For the text-containing cell, return its midpoint in (x, y) coordinate format. 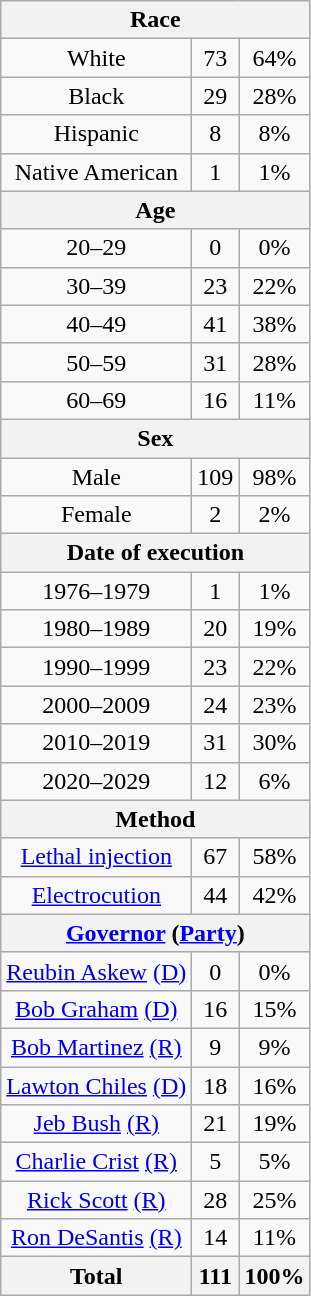
Rick Scott (R) (96, 1200)
2% (274, 515)
24 (216, 705)
9% (274, 1047)
1980–1989 (96, 629)
41 (216, 324)
15% (274, 1009)
1976–1979 (96, 591)
109 (216, 477)
White (96, 58)
58% (274, 857)
28 (216, 1200)
Electrocution (96, 895)
12 (216, 781)
44 (216, 895)
Race (156, 20)
Reubin Askew (D) (96, 971)
111 (216, 1276)
18 (216, 1085)
2020–2029 (96, 781)
40–49 (96, 324)
2010–2019 (96, 743)
Bob Graham (D) (96, 1009)
2 (216, 515)
64% (274, 58)
8 (216, 134)
Lethal injection (96, 857)
21 (216, 1124)
Sex (156, 438)
29 (216, 96)
6% (274, 781)
Black (96, 96)
Lawton Chiles (D) (96, 1085)
Age (156, 210)
67 (216, 857)
8% (274, 134)
100% (274, 1276)
Hispanic (96, 134)
Bob Martinez (R) (96, 1047)
42% (274, 895)
2000–2009 (96, 705)
Female (96, 515)
14 (216, 1238)
50–59 (96, 362)
Jeb Bush (R) (96, 1124)
Governor (Party) (156, 933)
5 (216, 1162)
5% (274, 1162)
30% (274, 743)
Ron DeSantis (R) (96, 1238)
98% (274, 477)
30–39 (96, 286)
20 (216, 629)
60–69 (96, 400)
20–29 (96, 248)
Method (156, 819)
16% (274, 1085)
Male (96, 477)
Total (96, 1276)
38% (274, 324)
25% (274, 1200)
73 (216, 58)
23% (274, 705)
Charlie Crist (R) (96, 1162)
Native American (96, 172)
1990–1999 (96, 667)
Date of execution (156, 553)
9 (216, 1047)
